Determine the [x, y] coordinate at the center of the cell enclosing the given text.  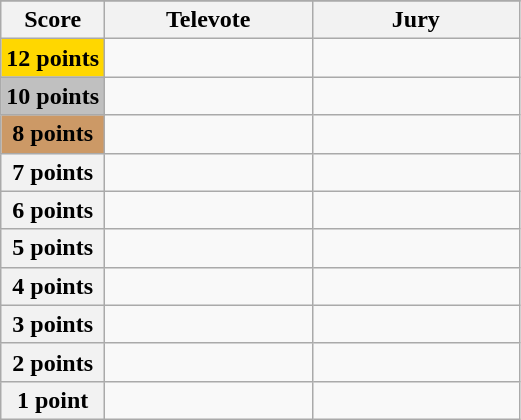
4 points [53, 286]
3 points [53, 324]
1 point [53, 400]
7 points [53, 172]
Score [53, 20]
8 points [53, 134]
12 points [53, 58]
10 points [53, 96]
2 points [53, 362]
Televote [209, 20]
Jury [416, 20]
6 points [53, 210]
5 points [53, 248]
